Locate the cell with the specified text and output its (x, y) center coordinate. 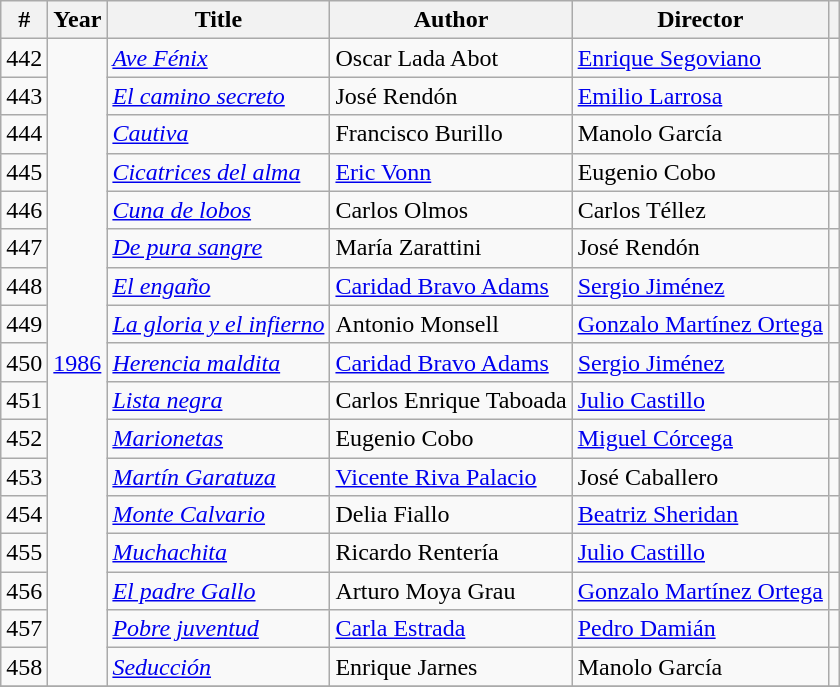
448 (24, 286)
Delia Fiallo (451, 515)
José Caballero (700, 477)
El camino secreto (218, 96)
Enrique Jarnes (451, 667)
453 (24, 477)
De pura sangre (218, 248)
Eric Vonn (451, 172)
Seducción (218, 667)
446 (24, 210)
Herencia maldita (218, 362)
María Zarattini (451, 248)
Carlos Téllez (700, 210)
Cuna de lobos (218, 210)
Director (700, 20)
1986 (78, 362)
Vicente Riva Palacio (451, 477)
Martín Garatuza (218, 477)
Carlos Olmos (451, 210)
Pedro Damián (700, 629)
Enrique Segoviano (700, 58)
442 (24, 58)
# (24, 20)
Pobre juventud (218, 629)
450 (24, 362)
458 (24, 667)
Emilio Larrosa (700, 96)
454 (24, 515)
La gloria y el infierno (218, 324)
452 (24, 438)
Ave Fénix (218, 58)
Antonio Monsell (451, 324)
444 (24, 134)
El padre Gallo (218, 591)
451 (24, 400)
Oscar Lada Abot (451, 58)
457 (24, 629)
Lista negra (218, 400)
Carlos Enrique Taboada (451, 400)
Author (451, 20)
455 (24, 553)
449 (24, 324)
Marionetas (218, 438)
Title (218, 20)
Muchachita (218, 553)
Miguel Córcega (700, 438)
Carla Estrada (451, 629)
Cautiva (218, 134)
445 (24, 172)
447 (24, 248)
Beatriz Sheridan (700, 515)
Monte Calvario (218, 515)
443 (24, 96)
Arturo Moya Grau (451, 591)
Francisco Burillo (451, 134)
Cicatrices del alma (218, 172)
456 (24, 591)
Year (78, 20)
El engaño (218, 286)
Ricardo Rentería (451, 553)
